For the text-containing cell, return its midpoint in (X, Y) coordinate format. 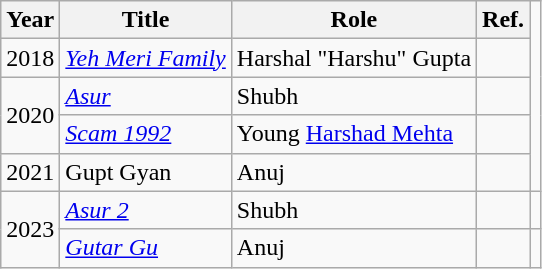
Yeh Meri Family (146, 58)
Ref. (504, 20)
Young Harshad Mehta (354, 134)
Role (354, 20)
2023 (30, 229)
Year (30, 20)
2021 (30, 172)
Gupt Gyan (146, 172)
2018 (30, 58)
Title (146, 20)
Gutar Gu (146, 248)
2020 (30, 115)
Asur (146, 96)
Harshal "Harshu" Gupta (354, 58)
Asur 2 (146, 210)
Scam 1992 (146, 134)
